Scan for the cell matching the given text and deliver its [x, y] coordinate at center. 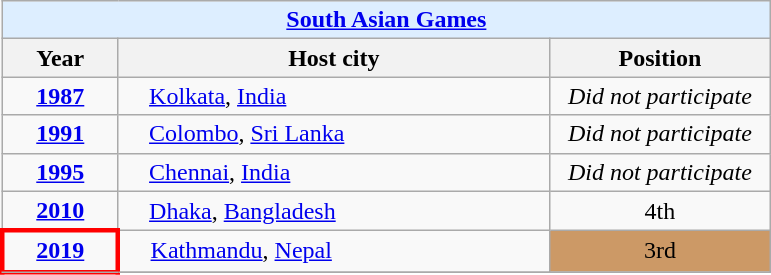
Chennai, India [334, 172]
Year [60, 58]
1991 [60, 134]
Colombo, Sri Lanka [334, 134]
1987 [60, 96]
2019 [60, 252]
Host city [334, 58]
2010 [60, 211]
1995 [60, 172]
3rd [660, 252]
Kathmandu, Nepal [334, 252]
Dhaka, Bangladesh [334, 211]
South Asian Games [386, 20]
Position [660, 58]
Kolkata, India [334, 96]
4th [660, 211]
